Determine the (X, Y) coordinate at the center of the cell enclosing the given text.  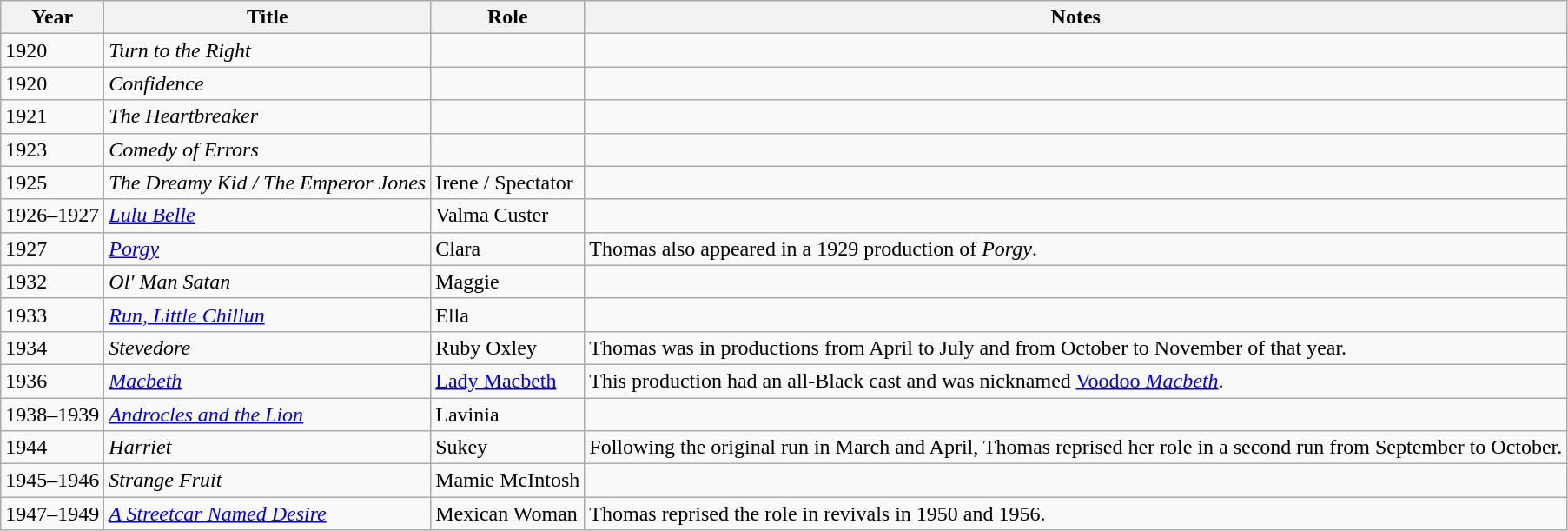
Clara (507, 249)
Run, Little Chillun (268, 315)
1932 (52, 282)
A Streetcar Named Desire (268, 514)
Maggie (507, 282)
Thomas also appeared in a 1929 production of Porgy. (1075, 249)
Stevedore (268, 348)
Following the original run in March and April, Thomas reprised her role in a second run from September to October. (1075, 448)
This production had an all-Black cast and was nicknamed Voodoo Macbeth. (1075, 381)
Notes (1075, 17)
1936 (52, 381)
Porgy (268, 249)
1944 (52, 448)
The Dreamy Kid / The Emperor Jones (268, 183)
The Heartbreaker (268, 116)
Mamie McIntosh (507, 481)
Lulu Belle (268, 216)
Harriet (268, 448)
Androcles and the Lion (268, 415)
Ruby Oxley (507, 348)
Confidence (268, 83)
Role (507, 17)
Mexican Woman (507, 514)
1945–1946 (52, 481)
Valma Custer (507, 216)
1933 (52, 315)
Thomas reprised the role in revivals in 1950 and 1956. (1075, 514)
1938–1939 (52, 415)
1947–1949 (52, 514)
Macbeth (268, 381)
1926–1927 (52, 216)
Lavinia (507, 415)
Sukey (507, 448)
Comedy of Errors (268, 149)
1927 (52, 249)
1921 (52, 116)
1925 (52, 183)
Turn to the Right (268, 50)
1934 (52, 348)
1923 (52, 149)
Ella (507, 315)
Title (268, 17)
Irene / Spectator (507, 183)
Ol' Man Satan (268, 282)
Lady Macbeth (507, 381)
Year (52, 17)
Strange Fruit (268, 481)
Thomas was in productions from April to July and from October to November of that year. (1075, 348)
